Detect which cell encompasses the target text, then output its [x, y] center coordinate. 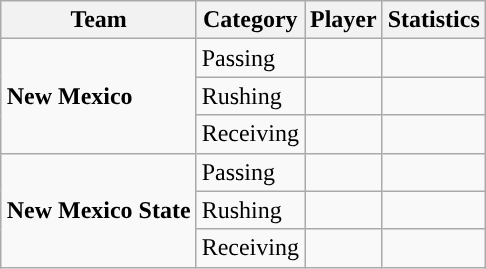
Team [98, 20]
Statistics [434, 20]
Player [343, 20]
New Mexico [98, 96]
Category [250, 20]
New Mexico State [98, 210]
